Capture the cell that displays the provided text and extract its (x, y) central coordinate. 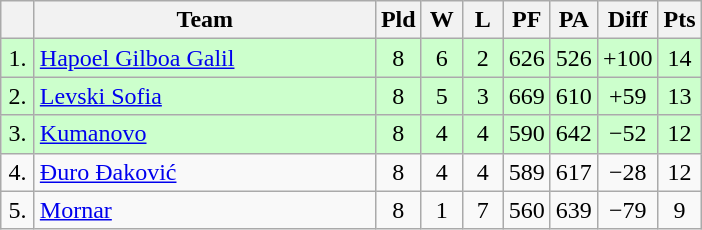
3 (482, 96)
2 (482, 58)
Levski Sofia (204, 96)
6 (442, 58)
3. (18, 134)
9 (680, 210)
PF (526, 20)
−52 (628, 134)
Pld (398, 20)
5. (18, 210)
590 (526, 134)
2. (18, 96)
617 (574, 172)
Mornar (204, 210)
610 (574, 96)
PA (574, 20)
1 (442, 210)
Hapoel Gilboa Galil (204, 58)
4. (18, 172)
626 (526, 58)
669 (526, 96)
13 (680, 96)
+100 (628, 58)
560 (526, 210)
−79 (628, 210)
W (442, 20)
+59 (628, 96)
642 (574, 134)
639 (574, 210)
Diff (628, 20)
5 (442, 96)
7 (482, 210)
526 (574, 58)
Team (204, 20)
−28 (628, 172)
1. (18, 58)
L (482, 20)
Pts (680, 20)
Kumanovo (204, 134)
Đuro Đaković (204, 172)
14 (680, 58)
589 (526, 172)
